Determine the [x, y] coordinate at the center of the cell enclosing the given text.  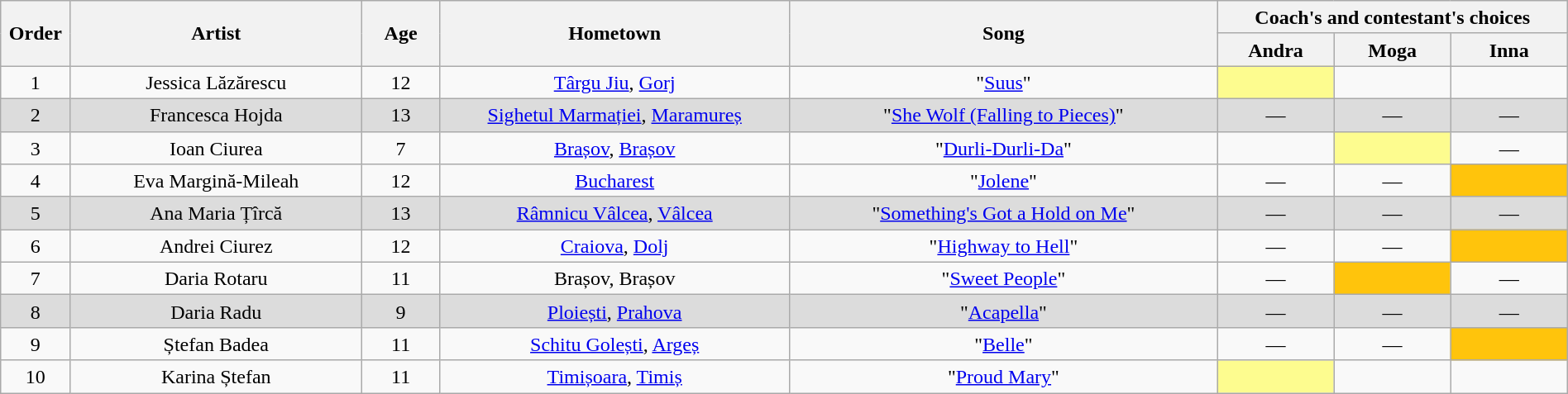
Daria Rotaru [217, 278]
1 [36, 83]
"Something's Got a Hold on Me" [1004, 213]
"Belle" [1004, 344]
Artist [217, 33]
"Sweet People" [1004, 278]
Craiova, Dolj [615, 246]
"She Wolf (Falling to Pieces)" [1004, 115]
Francesca Hojda [217, 115]
Age [401, 33]
"Jolene" [1004, 181]
8 [36, 311]
4 [36, 181]
Târgu Jiu, Gorj [615, 83]
Eva Margină-Mileah [217, 181]
Râmnicu Vâlcea, Vâlcea [615, 213]
Ioan Ciurea [217, 148]
Jessica Lăzărescu [217, 83]
"Acapella" [1004, 311]
6 [36, 246]
Moga [1393, 50]
Ștefan Badea [217, 344]
"Suus" [1004, 83]
Daria Radu [217, 311]
Inna [1508, 50]
"Highway to Hell" [1004, 246]
2 [36, 115]
Order [36, 33]
Coach's and contestant's choices [1393, 17]
"Proud Mary" [1004, 377]
Timișoara, Timiș [615, 377]
Song [1004, 33]
Andra [1275, 50]
Karina Ștefan [217, 377]
Ana Maria Țîrcă [217, 213]
3 [36, 148]
"Durli-Durli-Da" [1004, 148]
Bucharest [615, 181]
Andrei Ciurez [217, 246]
Hometown [615, 33]
Sighetul Marmației, Maramureș [615, 115]
5 [36, 213]
Schitu Golești, Argeș [615, 344]
Ploiești, Prahova [615, 311]
10 [36, 377]
